Extract the [X, Y] coordinate from the center of the cell holding the provided text.  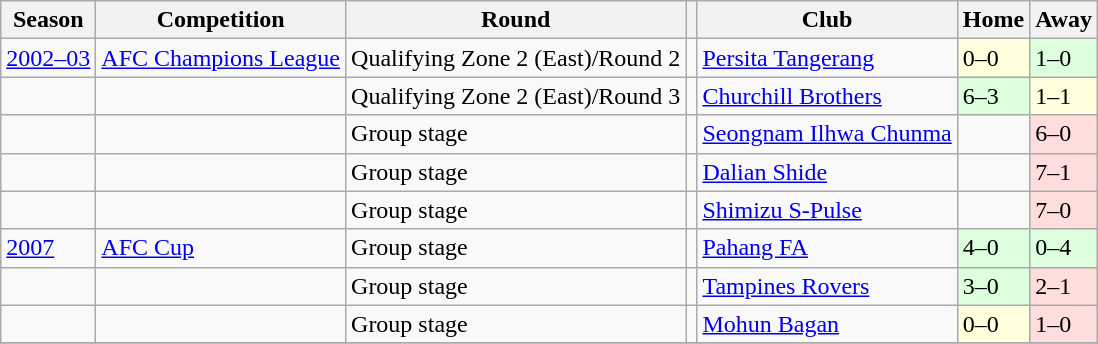
Competition [221, 20]
6–3 [993, 96]
Away [1064, 20]
2002–03 [48, 58]
Pahang FA [827, 248]
Season [48, 20]
2007 [48, 248]
Persita Tangerang [827, 58]
7–1 [1064, 172]
Shimizu S-Pulse [827, 210]
Mohun Bagan [827, 324]
Qualifying Zone 2 (East)/Round 2 [516, 58]
2–1 [1064, 286]
AFC Champions League [221, 58]
Tampines Rovers [827, 286]
4–0 [993, 248]
7–0 [1064, 210]
AFC Cup [221, 248]
Seongnam Ilhwa Chunma [827, 134]
3–0 [993, 286]
1–1 [1064, 96]
Round [516, 20]
Home [993, 20]
Churchill Brothers [827, 96]
Dalian Shide [827, 172]
Club [827, 20]
Qualifying Zone 2 (East)/Round 3 [516, 96]
6–0 [1064, 134]
0–4 [1064, 248]
